Provide the (x, y) coordinate of the cell's center where the given text is located.  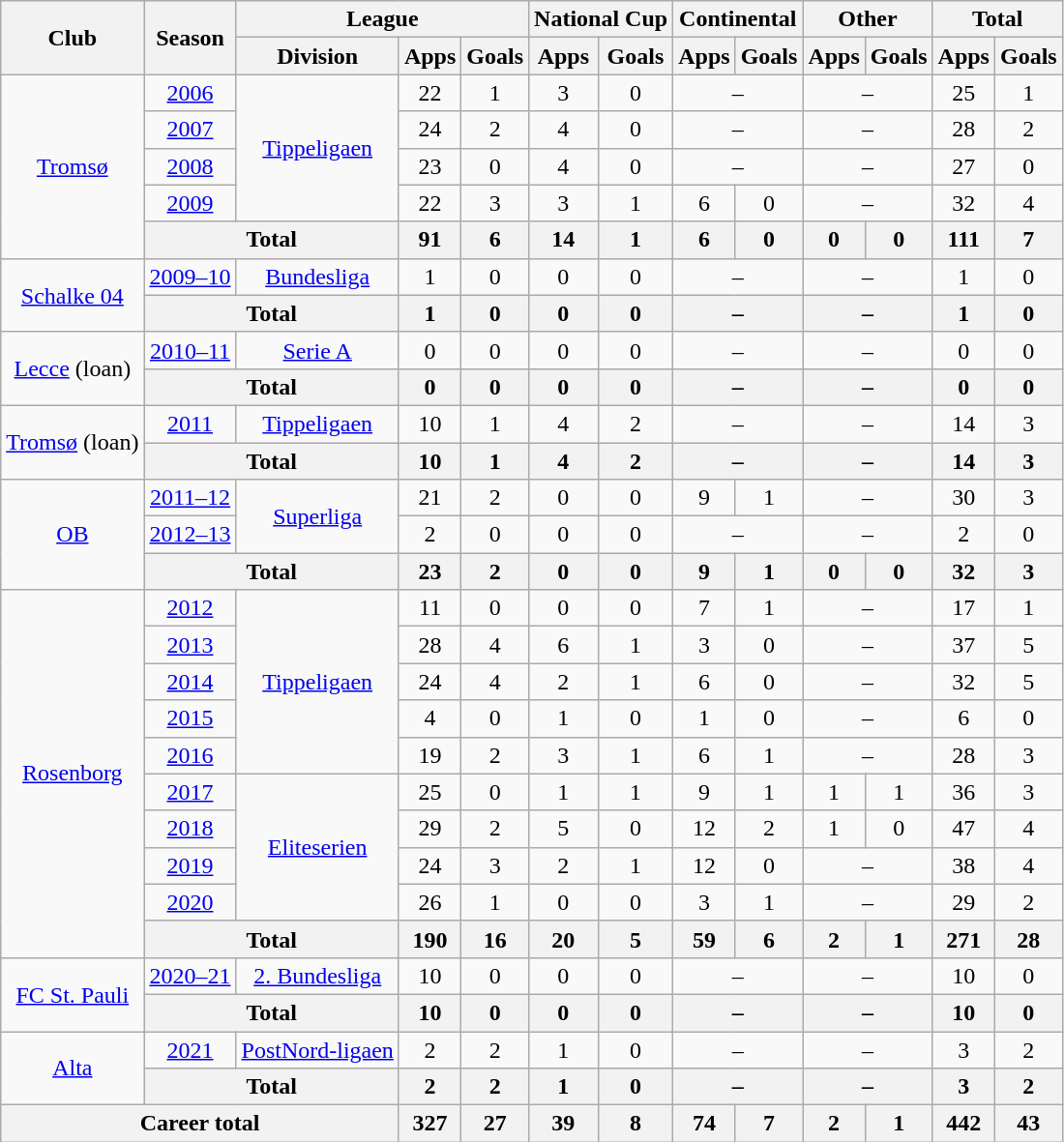
8 (635, 1124)
Bundesliga (317, 277)
Continental (738, 19)
Division (317, 56)
2009 (190, 203)
2012 (190, 608)
37 (963, 645)
2019 (190, 865)
2. Bundesliga (317, 976)
39 (564, 1124)
PostNord-ligaen (317, 1049)
2013 (190, 645)
2016 (190, 755)
2018 (190, 829)
271 (963, 939)
43 (1028, 1124)
Serie A (317, 350)
26 (429, 902)
327 (429, 1124)
Eliteserien (317, 847)
38 (963, 865)
2014 (190, 682)
Tromsø (loan) (73, 442)
2017 (190, 792)
Season (190, 38)
Tromsø (73, 166)
2006 (190, 93)
Alta (73, 1068)
91 (429, 240)
59 (704, 939)
11 (429, 608)
Career total (200, 1124)
17 (963, 608)
20 (564, 939)
30 (963, 498)
League (383, 19)
47 (963, 829)
2007 (190, 130)
19 (429, 755)
2020 (190, 902)
16 (495, 939)
Other (868, 19)
National Cup (602, 19)
190 (429, 939)
Schalke 04 (73, 295)
2015 (190, 718)
36 (963, 792)
Rosenborg (73, 774)
2011–12 (190, 498)
21 (429, 498)
2009–10 (190, 277)
Lecce (loan) (73, 368)
2008 (190, 166)
OB (73, 535)
74 (704, 1124)
2010–11 (190, 350)
2021 (190, 1049)
FC St. Pauli (73, 994)
Superliga (317, 516)
Club (73, 38)
2011 (190, 424)
111 (963, 240)
442 (963, 1124)
2020–21 (190, 976)
2012–13 (190, 535)
